Identify which cell holds the provided text, then report its [X, Y] central coordinate. 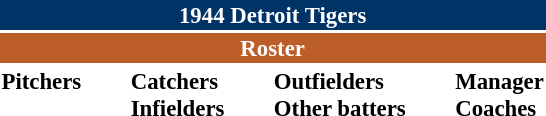
1944 Detroit Tigers [272, 15]
Roster [272, 48]
